From the cell containing the given text, extract its center point as (x, y) coordinate. 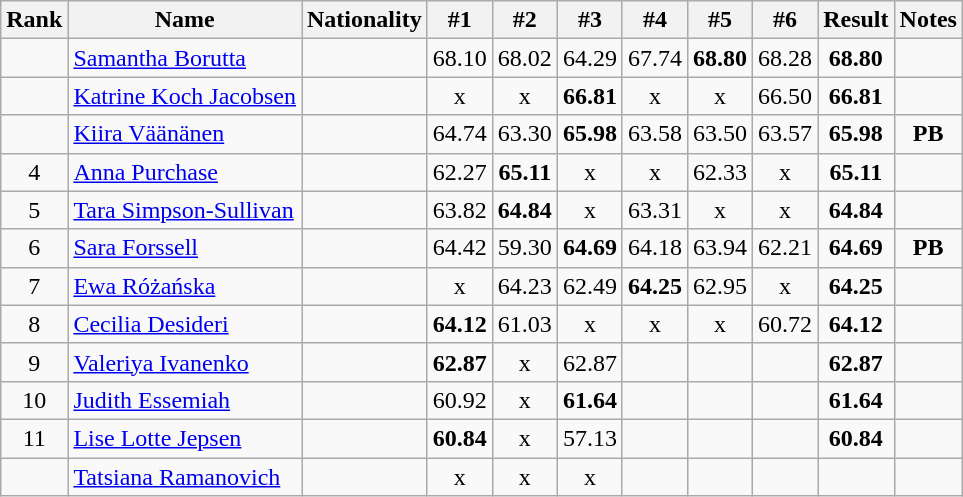
66.50 (786, 96)
63.82 (460, 210)
63.50 (720, 134)
11 (34, 438)
Cecilia Desideri (185, 324)
10 (34, 400)
67.74 (654, 58)
#5 (720, 20)
68.02 (524, 58)
64.74 (460, 134)
62.95 (720, 286)
63.31 (654, 210)
Tatsiana Ramanovich (185, 477)
5 (34, 210)
#3 (590, 20)
62.21 (786, 248)
Rank (34, 20)
#2 (524, 20)
Judith Essemiah (185, 400)
Katrine Koch Jacobsen (185, 96)
68.28 (786, 58)
62.33 (720, 172)
Valeriya Ivanenko (185, 362)
60.92 (460, 400)
Nationality (365, 20)
9 (34, 362)
4 (34, 172)
6 (34, 248)
63.57 (786, 134)
59.30 (524, 248)
61.03 (524, 324)
64.29 (590, 58)
Sara Forssell (185, 248)
64.42 (460, 248)
Result (856, 20)
63.94 (720, 248)
68.10 (460, 58)
#4 (654, 20)
Kiira Väänänen (185, 134)
8 (34, 324)
64.18 (654, 248)
Lise Lotte Jepsen (185, 438)
Anna Purchase (185, 172)
Tara Simpson-Sullivan (185, 210)
Name (185, 20)
60.72 (786, 324)
57.13 (590, 438)
#6 (786, 20)
7 (34, 286)
64.23 (524, 286)
62.49 (590, 286)
62.27 (460, 172)
Notes (928, 20)
#1 (460, 20)
63.30 (524, 134)
Samantha Borutta (185, 58)
Ewa Różańska (185, 286)
63.58 (654, 134)
